Determine the (x, y) coordinate at the center of the cell enclosing the given text.  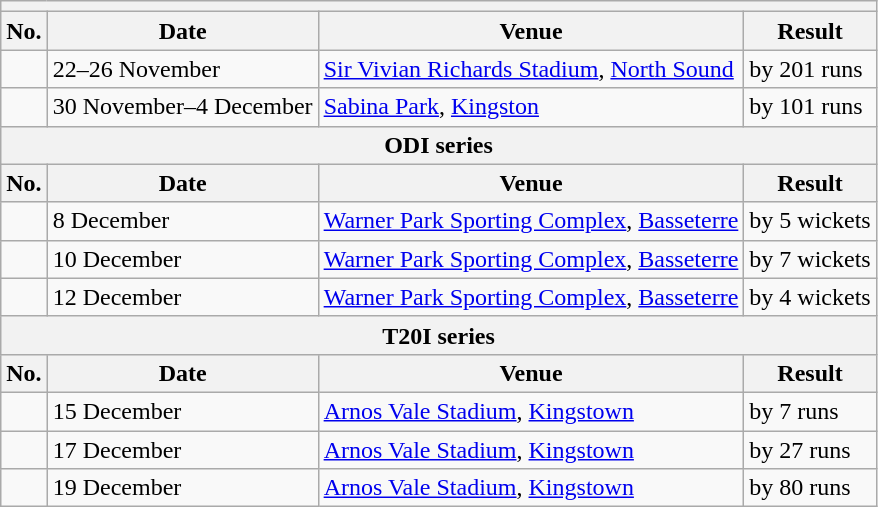
by 201 runs (810, 69)
30 November–4 December (182, 107)
22–26 November (182, 69)
Sir Vivian Richards Stadium, North Sound (531, 69)
15 December (182, 411)
by 4 wickets (810, 297)
by 7 runs (810, 411)
by 5 wickets (810, 221)
ODI series (438, 145)
17 December (182, 449)
by 80 runs (810, 488)
12 December (182, 297)
10 December (182, 259)
by 7 wickets (810, 259)
by 101 runs (810, 107)
8 December (182, 221)
by 27 runs (810, 449)
19 December (182, 488)
T20I series (438, 335)
Sabina Park, Kingston (531, 107)
